Capture the cell that displays the provided text and extract its (x, y) central coordinate. 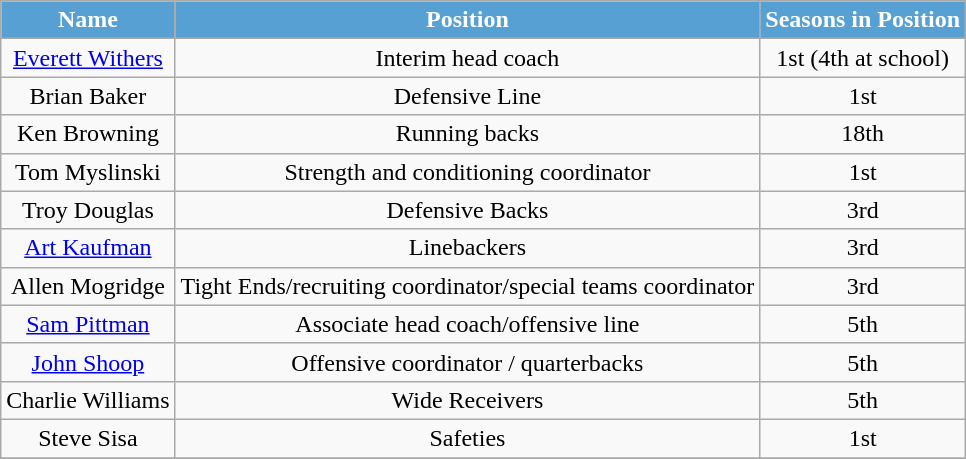
Everett Withers (88, 58)
Safeties (468, 438)
Charlie Williams (88, 400)
Troy Douglas (88, 210)
Art Kaufman (88, 248)
Wide Receivers (468, 400)
Defensive Backs (468, 210)
Interim head coach (468, 58)
Name (88, 20)
Offensive coordinator / quarterbacks (468, 362)
Running backs (468, 134)
Seasons in Position (863, 20)
Ken Browning (88, 134)
Strength and conditioning coordinator (468, 172)
Position (468, 20)
18th (863, 134)
Allen Mogridge (88, 286)
Linebackers (468, 248)
Tom Myslinski (88, 172)
1st (4th at school) (863, 58)
John Shoop (88, 362)
Brian Baker (88, 96)
Associate head coach/offensive line (468, 324)
Tight Ends/recruiting coordinator/special teams coordinator (468, 286)
Defensive Line (468, 96)
Steve Sisa (88, 438)
Sam Pittman (88, 324)
